Determine the (x, y) coordinate at the center of the cell enclosing the given text.  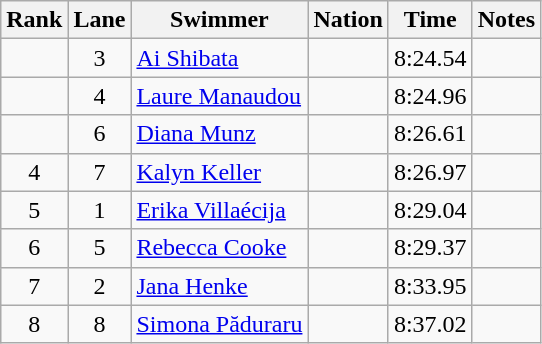
1 (100, 210)
8:29.04 (430, 210)
2 (100, 286)
8:26.97 (430, 172)
Simona Păduraru (220, 324)
Jana Henke (220, 286)
Swimmer (220, 20)
8:24.54 (430, 58)
3 (100, 58)
Rebecca Cooke (220, 248)
Erika Villaécija (220, 210)
Nation (348, 20)
Rank (34, 20)
Ai Shibata (220, 58)
8:37.02 (430, 324)
Time (430, 20)
8:24.96 (430, 96)
Diana Munz (220, 134)
8:33.95 (430, 286)
Laure Manaudou (220, 96)
Kalyn Keller (220, 172)
8:29.37 (430, 248)
8:26.61 (430, 134)
Lane (100, 20)
Notes (506, 20)
